Locate the cell with the specified text and output its (X, Y) center coordinate. 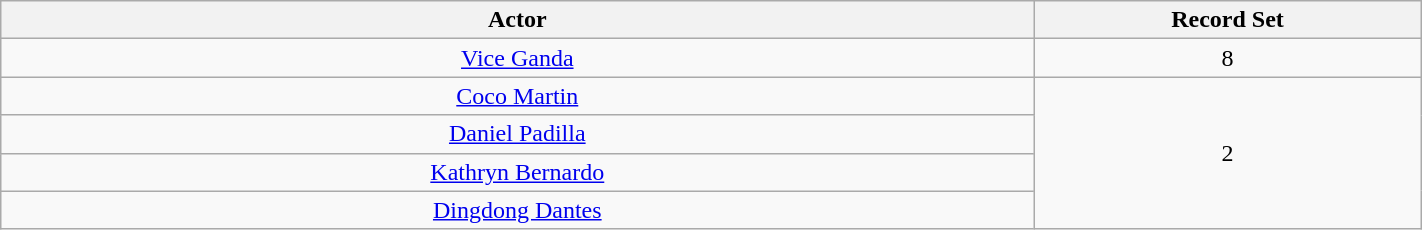
8 (1228, 58)
Dingdong Dantes (518, 210)
Coco Martin (518, 96)
Kathryn Bernardo (518, 172)
Vice Ganda (518, 58)
Daniel Padilla (518, 134)
Record Set (1228, 20)
2 (1228, 153)
Actor (518, 20)
